From the cell containing the given text, extract its center point as (x, y) coordinate. 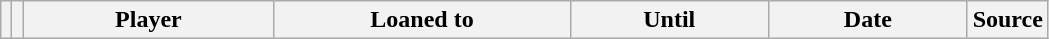
Loaned to (422, 20)
Player (148, 20)
Until (670, 20)
Date (868, 20)
Source (1008, 20)
